Provide the [x, y] coordinate of the cell's center where the given text is located.  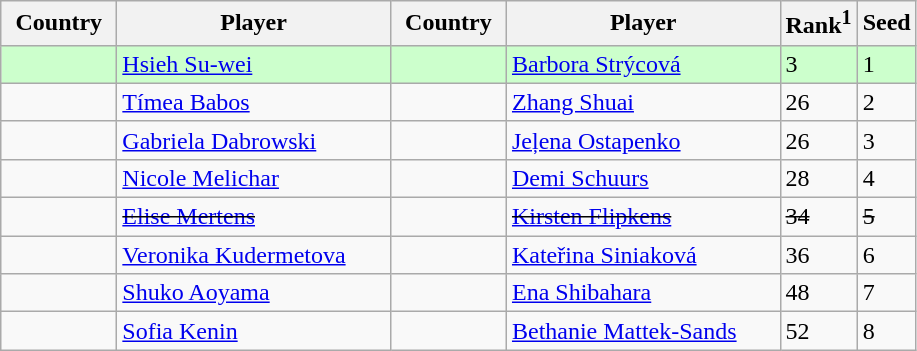
Elise Mertens [254, 217]
Sofia Kenin [254, 331]
4 [886, 178]
8 [886, 331]
Nicole Melichar [254, 178]
Hsieh Su-wei [254, 64]
Ena Shibahara [643, 293]
Seed [886, 24]
Demi Schuurs [643, 178]
Kateřina Siniaková [643, 255]
Jeļena Ostapenko [643, 140]
1 [886, 64]
Shuko Aoyama [254, 293]
34 [818, 217]
Rank1 [818, 24]
6 [886, 255]
48 [818, 293]
Zhang Shuai [643, 102]
2 [886, 102]
28 [818, 178]
52 [818, 331]
7 [886, 293]
Veronika Kudermetova [254, 255]
Kirsten Flipkens [643, 217]
Barbora Strýcová [643, 64]
36 [818, 255]
Gabriela Dabrowski [254, 140]
5 [886, 217]
Bethanie Mattek-Sands [643, 331]
Tímea Babos [254, 102]
